Find where the given text appears and provide that cell's center as [X, Y] coordinate. 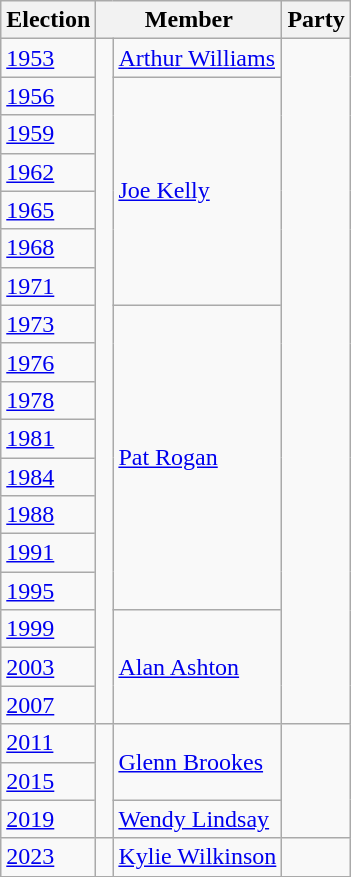
Wendy Lindsay [198, 819]
1976 [48, 362]
Party [316, 20]
1988 [48, 515]
1981 [48, 438]
1999 [48, 629]
2003 [48, 667]
2019 [48, 819]
1995 [48, 591]
1965 [48, 210]
Joe Kelly [198, 191]
Member [189, 20]
1978 [48, 400]
Alan Ashton [198, 667]
Arthur Williams [198, 58]
1971 [48, 286]
Kylie Wilkinson [198, 857]
Glenn Brookes [198, 762]
1962 [48, 172]
1973 [48, 324]
Pat Rogan [198, 457]
1959 [48, 134]
1956 [48, 96]
2015 [48, 781]
2011 [48, 743]
1968 [48, 248]
1991 [48, 553]
2007 [48, 705]
Election [48, 20]
2023 [48, 857]
1984 [48, 477]
1953 [48, 58]
